Locate the cell with the specified text and output its (x, y) center coordinate. 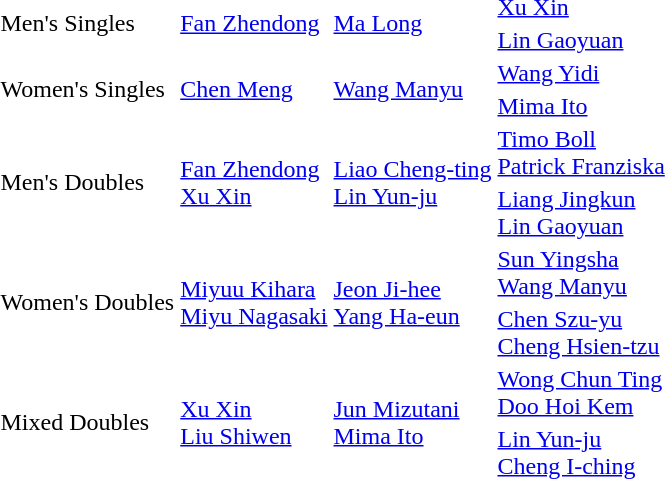
Chen Meng (254, 90)
Liao Cheng-ting Lin Yun-ju (412, 182)
Fan Zhendong Xu Xin (254, 182)
Miyuu Kihara Miyu Nagasaki (254, 302)
Jeon Ji-hee Yang Ha-eun (412, 302)
Wang Manyu (412, 90)
